Provide the (x, y) coordinate of the cell's center where the given text is located.  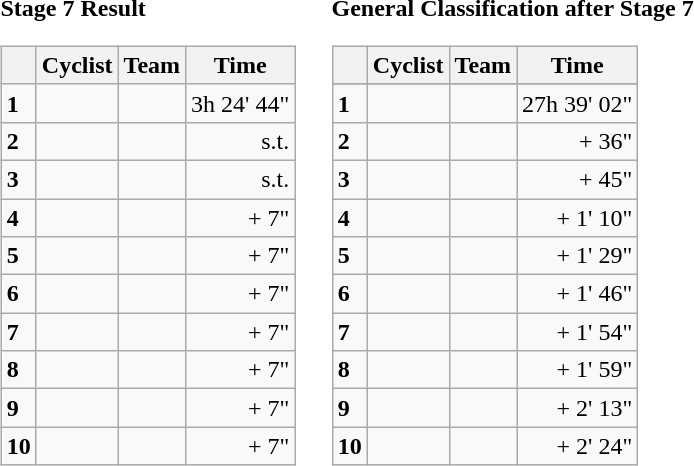
+ 36" (578, 141)
+ 1' 46" (578, 294)
+ 1' 10" (578, 217)
+ 1' 29" (578, 256)
+ 45" (578, 179)
+ 1' 54" (578, 332)
27h 39' 02" (578, 103)
3h 24' 44" (240, 103)
+ 2' 24" (578, 446)
+ 1' 59" (578, 370)
+ 2' 13" (578, 408)
